Pinpoint the cell where the given text exists, returning its [x, y] midpoint coordinate. 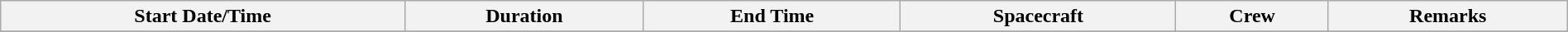
Start Date/Time [203, 16]
End Time [772, 16]
Spacecraft [1039, 16]
Duration [524, 16]
Remarks [1447, 16]
Crew [1252, 16]
